For the text-containing cell, return its midpoint in (x, y) coordinate format. 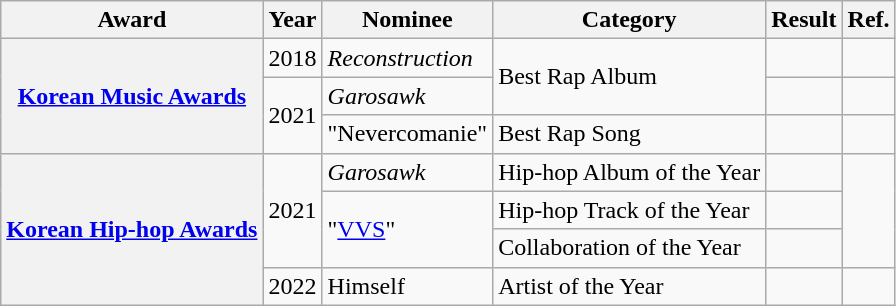
Best Rap Album (630, 77)
Best Rap Song (630, 134)
Category (630, 20)
Reconstruction (408, 58)
2022 (292, 286)
Nominee (408, 20)
"Nevercomanie" (408, 134)
Hip-hop Album of the Year (630, 172)
2018 (292, 58)
Collaboration of the Year (630, 248)
Result (804, 20)
Hip-hop Track of the Year (630, 210)
"VVS" (408, 229)
Artist of the Year (630, 286)
Ref. (868, 20)
Himself (408, 286)
Year (292, 20)
Korean Music Awards (132, 96)
Korean Hip-hop Awards (132, 229)
Award (132, 20)
